From the cell containing the given text, extract its center point as (X, Y) coordinate. 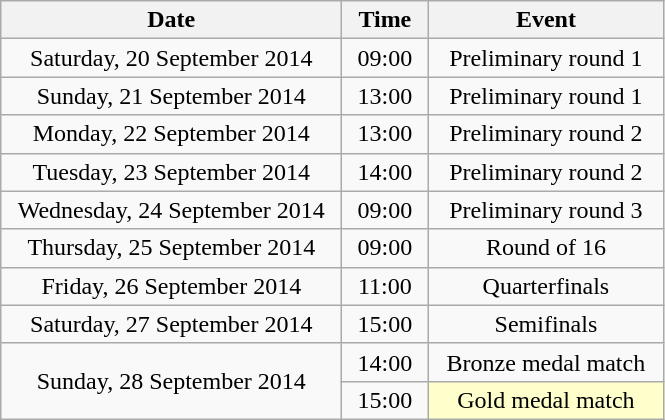
Preliminary round 3 (546, 210)
Tuesday, 23 September 2014 (172, 172)
Sunday, 21 September 2014 (172, 96)
Round of 16 (546, 248)
11:00 (385, 286)
Wednesday, 24 September 2014 (172, 210)
Bronze medal match (546, 362)
Thursday, 25 September 2014 (172, 248)
Semifinals (546, 324)
Sunday, 28 September 2014 (172, 381)
Monday, 22 September 2014 (172, 134)
Gold medal match (546, 400)
Quarterfinals (546, 286)
Saturday, 27 September 2014 (172, 324)
Friday, 26 September 2014 (172, 286)
Time (385, 20)
Date (172, 20)
Event (546, 20)
Saturday, 20 September 2014 (172, 58)
